Identify which cell holds the provided text, then report its (x, y) central coordinate. 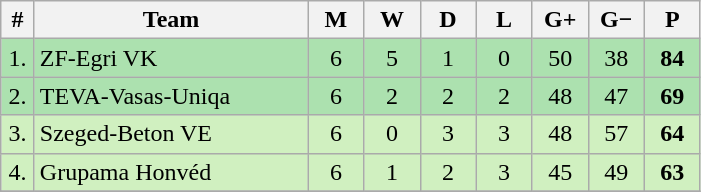
# (18, 20)
P (672, 20)
47 (616, 96)
Grupama Honvéd (171, 172)
W (392, 20)
1. (18, 58)
L (504, 20)
3. (18, 134)
50 (560, 58)
D (448, 20)
TEVA-Vasas-Uniqa (171, 96)
49 (616, 172)
G− (616, 20)
64 (672, 134)
2. (18, 96)
45 (560, 172)
M (336, 20)
ZF-Egri VK (171, 58)
4. (18, 172)
Team (171, 20)
Szeged-Beton VE (171, 134)
63 (672, 172)
G+ (560, 20)
38 (616, 58)
69 (672, 96)
5 (392, 58)
84 (672, 58)
57 (616, 134)
